Detect which cell encompasses the target text, then output its [X, Y] center coordinate. 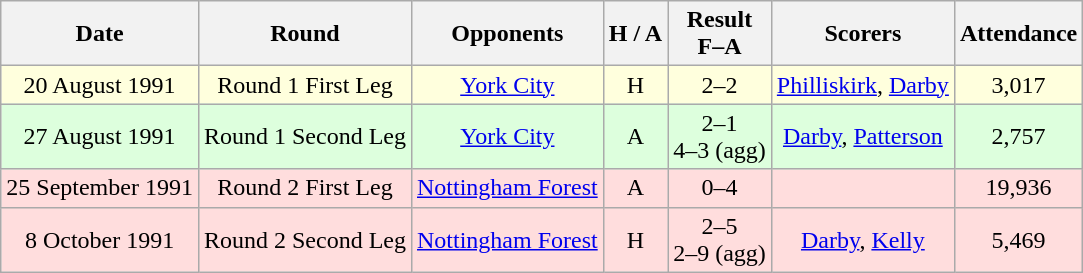
Round 1 First Leg [304, 85]
Scorers [862, 34]
Date [100, 34]
Attendance [1018, 34]
8 October 1991 [100, 240]
3,017 [1018, 85]
Round [304, 34]
Darby, Patterson [862, 136]
2,757 [1018, 136]
Philliskirk, Darby [862, 85]
20 August 1991 [100, 85]
27 August 1991 [100, 136]
19,936 [1018, 188]
2–2 [720, 85]
Round 2 First Leg [304, 188]
Round 1 Second Leg [304, 136]
Opponents [507, 34]
0–4 [720, 188]
5,469 [1018, 240]
Round 2 Second Leg [304, 240]
25 September 1991 [100, 188]
ResultF–A [720, 34]
Darby, Kelly [862, 240]
2–52–9 (agg) [720, 240]
H / A [635, 34]
2–14–3 (agg) [720, 136]
